Return the [X, Y] coordinate for the center point of the cell that contains the specified text.  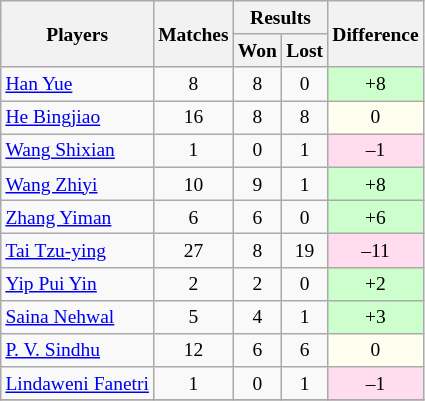
Wang Zhiyi [78, 184]
Han Yue [78, 84]
Lost [305, 50]
19 [305, 250]
Matches [194, 34]
Results [280, 18]
Lindaweni Fanetri [78, 384]
5 [194, 316]
Difference [376, 34]
+3 [376, 316]
Won [257, 50]
+6 [376, 216]
Zhang Yiman [78, 216]
4 [257, 316]
9 [257, 184]
+2 [376, 284]
16 [194, 118]
Tai Tzu-ying [78, 250]
Yip Pui Yin [78, 284]
12 [194, 350]
Wang Shixian [78, 150]
Saina Nehwal [78, 316]
10 [194, 184]
27 [194, 250]
Players [78, 34]
P. V. Sindhu [78, 350]
He Bingjiao [78, 118]
–11 [376, 250]
